Scan for the cell matching the given text and deliver its (X, Y) coordinate at center. 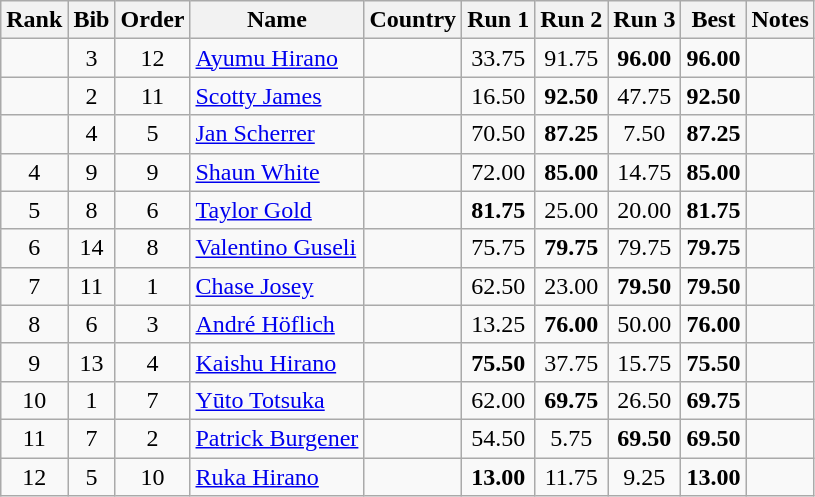
Taylor Gold (277, 210)
Rank (34, 20)
Run 2 (572, 20)
Kaishu Hirano (277, 362)
Best (714, 20)
14.75 (644, 172)
9.25 (644, 477)
16.50 (498, 96)
33.75 (498, 58)
5.75 (572, 438)
Name (277, 20)
37.75 (572, 362)
Shaun White (277, 172)
47.75 (644, 96)
15.75 (644, 362)
20.00 (644, 210)
62.00 (498, 400)
Jan Scherrer (277, 134)
Order (152, 20)
54.50 (498, 438)
Chase Josey (277, 286)
Yūto Totsuka (277, 400)
50.00 (644, 324)
Run 3 (644, 20)
70.50 (498, 134)
75.75 (498, 248)
Ayumu Hirano (277, 58)
62.50 (498, 286)
André Höflich (277, 324)
11.75 (572, 477)
Ruka Hirano (277, 477)
Run 1 (498, 20)
Valentino Guseli (277, 248)
Notes (780, 20)
25.00 (572, 210)
Country (413, 20)
23.00 (572, 286)
13 (92, 362)
14 (92, 248)
72.00 (498, 172)
Scotty James (277, 96)
91.75 (572, 58)
7.50 (644, 134)
26.50 (644, 400)
13.25 (498, 324)
Patrick Burgener (277, 438)
Bib (92, 20)
